Find where the given text appears and provide that cell's center as [X, Y] coordinate. 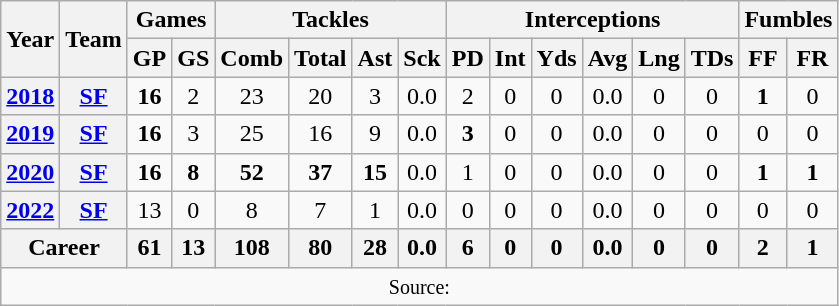
Total [321, 58]
6 [468, 248]
28 [375, 248]
15 [375, 172]
7 [321, 210]
PD [468, 58]
2020 [30, 172]
80 [321, 248]
Int [510, 58]
25 [252, 134]
FR [812, 58]
Ast [375, 58]
Sck [422, 58]
TDs [712, 58]
GP [149, 58]
Games [170, 20]
23 [252, 96]
2018 [30, 96]
Career [64, 248]
61 [149, 248]
2019 [30, 134]
Lng [659, 58]
Interceptions [592, 20]
9 [375, 134]
20 [321, 96]
Team [94, 39]
Tackles [330, 20]
108 [252, 248]
Source: [420, 286]
37 [321, 172]
Fumbles [788, 20]
Yds [556, 58]
Avg [608, 58]
2022 [30, 210]
52 [252, 172]
Comb [252, 58]
GS [194, 58]
FF [763, 58]
Year [30, 39]
